Search for the cell housing the specified text and yield its [X, Y] center coordinate. 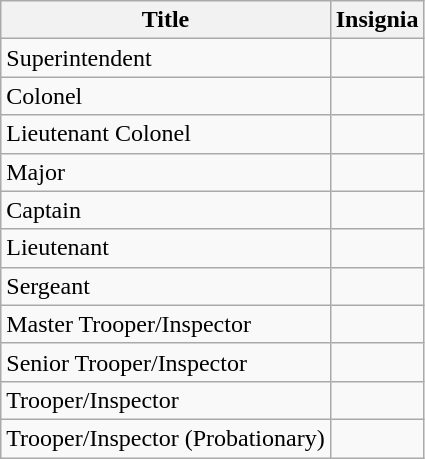
Sergeant [166, 286]
Major [166, 172]
Senior Trooper/Inspector [166, 362]
Superintendent [166, 58]
Trooper/Inspector (Probationary) [166, 438]
Lieutenant [166, 248]
Trooper/Inspector [166, 400]
Master Trooper/Inspector [166, 324]
Title [166, 20]
Colonel [166, 96]
Insignia [377, 20]
Captain [166, 210]
Lieutenant Colonel [166, 134]
